Pinpoint the cell where the given text exists, returning its [x, y] midpoint coordinate. 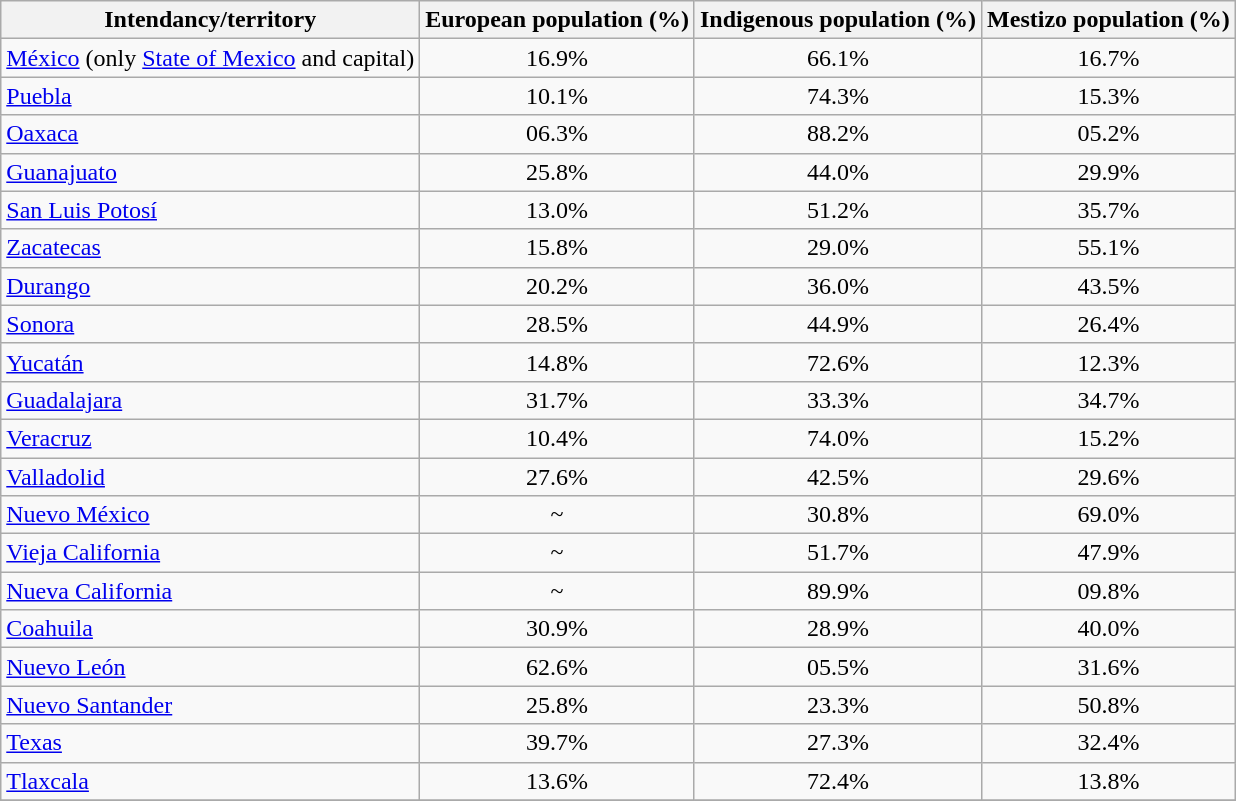
29.9% [1109, 172]
51.7% [838, 553]
05.5% [838, 667]
50.8% [1109, 705]
13.8% [1109, 781]
89.9% [838, 591]
35.7% [1109, 210]
14.8% [558, 362]
Veracruz [210, 438]
Puebla [210, 96]
72.6% [838, 362]
40.0% [1109, 629]
15.2% [1109, 438]
Oaxaca [210, 134]
44.0% [838, 172]
28.9% [838, 629]
Nuevo México [210, 515]
27.3% [838, 743]
San Luis Potosí [210, 210]
31.7% [558, 400]
Sonora [210, 324]
13.0% [558, 210]
33.3% [838, 400]
Indigenous population (%) [838, 20]
31.6% [1109, 667]
13.6% [558, 781]
Yucatán [210, 362]
Nuevo Santander [210, 705]
Intendancy/territory [210, 20]
30.9% [558, 629]
62.6% [558, 667]
26.4% [1109, 324]
55.1% [1109, 248]
Valladolid [210, 477]
10.4% [558, 438]
29.0% [838, 248]
Nueva California [210, 591]
Guanajuato [210, 172]
Durango [210, 286]
Mestizo population (%) [1109, 20]
30.8% [838, 515]
15.8% [558, 248]
29.6% [1109, 477]
44.9% [838, 324]
34.7% [1109, 400]
27.6% [558, 477]
42.5% [838, 477]
09.8% [1109, 591]
16.7% [1109, 58]
74.0% [838, 438]
Texas [210, 743]
32.4% [1109, 743]
European population (%) [558, 20]
66.1% [838, 58]
06.3% [558, 134]
Zacatecas [210, 248]
69.0% [1109, 515]
28.5% [558, 324]
74.3% [838, 96]
47.9% [1109, 553]
23.3% [838, 705]
43.5% [1109, 286]
16.9% [558, 58]
39.7% [558, 743]
88.2% [838, 134]
10.1% [558, 96]
México (only State of Mexico and capital) [210, 58]
Guadalajara [210, 400]
51.2% [838, 210]
Tlaxcala [210, 781]
15.3% [1109, 96]
36.0% [838, 286]
12.3% [1109, 362]
72.4% [838, 781]
Coahuila [210, 629]
05.2% [1109, 134]
Vieja California [210, 553]
Nuevo León [210, 667]
20.2% [558, 286]
